Provide the [x, y] coordinate of the cell's center where the given text is located.  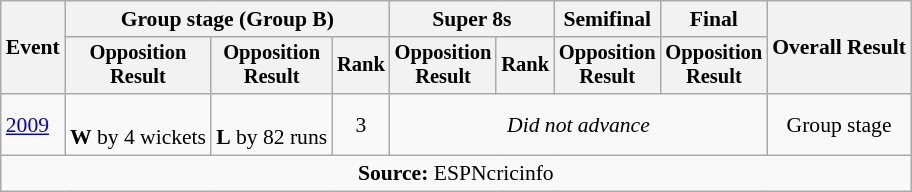
Source: ESPNcricinfo [456, 174]
L by 82 runs [272, 124]
Did not advance [578, 124]
Final [714, 19]
Group stage (Group B) [228, 19]
W by 4 wickets [138, 124]
3 [361, 124]
Group stage [839, 124]
Overall Result [839, 48]
2009 [33, 124]
Event [33, 48]
Super 8s [472, 19]
Semifinal [608, 19]
